Output the [X, Y] coordinate of the center of the cell containing the given text.  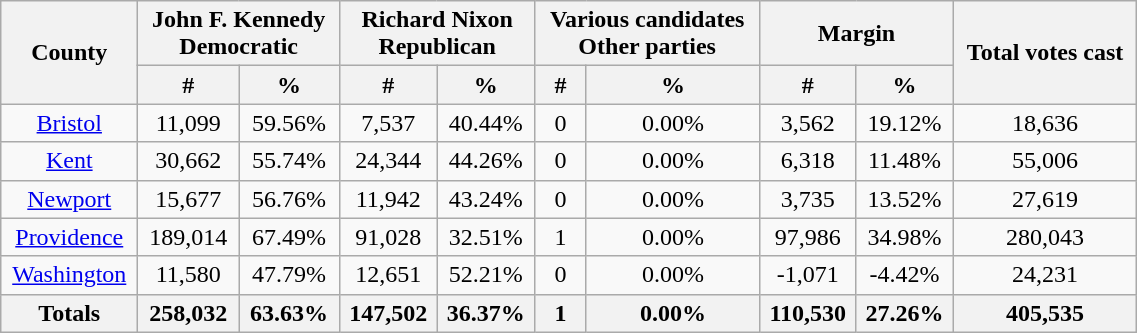
11,099 [188, 123]
36.37% [486, 313]
91,028 [389, 237]
27.26% [905, 313]
Newport [70, 199]
11,580 [188, 275]
280,043 [1045, 237]
47.79% [290, 275]
3,562 [808, 123]
44.26% [486, 161]
Various candidatesOther parties [648, 34]
32.51% [486, 237]
63.63% [290, 313]
Totals [70, 313]
40.44% [486, 123]
Washington [70, 275]
11,942 [389, 199]
15,677 [188, 199]
52.21% [486, 275]
-1,071 [808, 275]
Margin [857, 34]
43.24% [486, 199]
7,537 [389, 123]
97,986 [808, 237]
11.48% [905, 161]
258,032 [188, 313]
56.76% [290, 199]
405,535 [1045, 313]
John F. KennedyDemocratic [239, 34]
55.74% [290, 161]
27,619 [1045, 199]
13.52% [905, 199]
19.12% [905, 123]
6,318 [808, 161]
55,006 [1045, 161]
110,530 [808, 313]
59.56% [290, 123]
30,662 [188, 161]
Total votes cast [1045, 52]
34.98% [905, 237]
24,344 [389, 161]
Bristol [70, 123]
24,231 [1045, 275]
18,636 [1045, 123]
Richard NixonRepublican [438, 34]
Providence [70, 237]
3,735 [808, 199]
Kent [70, 161]
-4.42% [905, 275]
67.49% [290, 237]
147,502 [389, 313]
County [70, 52]
12,651 [389, 275]
189,014 [188, 237]
